Find where the given text appears and provide that cell's center as (x, y) coordinate. 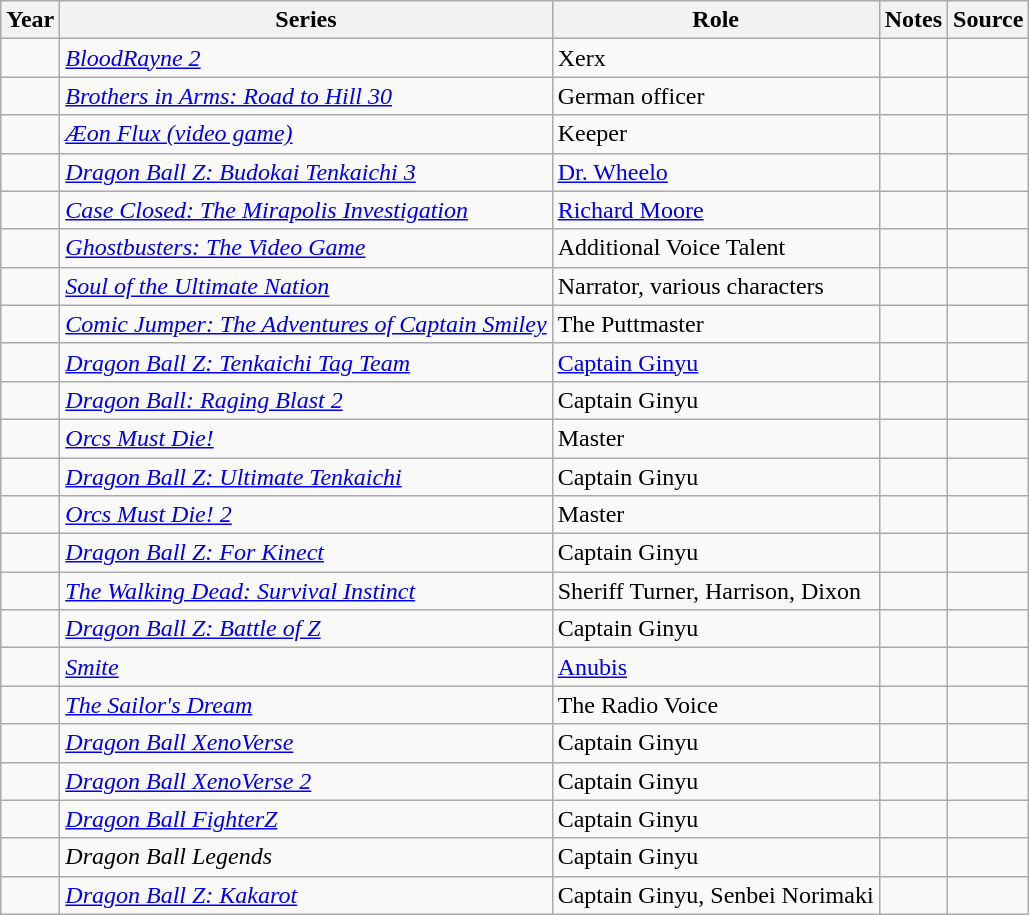
Dragon Ball XenoVerse (306, 743)
Dragon Ball: Raging Blast 2 (306, 400)
German officer (716, 96)
Dragon Ball Z: For Kinect (306, 553)
Dragon Ball Z: Ultimate Tenkaichi (306, 477)
Keeper (716, 134)
Dragon Ball Z: Tenkaichi Tag Team (306, 362)
Orcs Must Die! (306, 438)
The Radio Voice (716, 705)
Captain Ginyu, Senbei Norimaki (716, 895)
Additional Voice Talent (716, 248)
Brothers in Arms: Road to Hill 30 (306, 96)
Dr. Wheelo (716, 172)
Dragon Ball Z: Battle of Z (306, 629)
BloodRayne 2 (306, 58)
Series (306, 20)
The Walking Dead: Survival Instinct (306, 591)
Notes (913, 20)
Case Closed: The Mirapolis Investigation (306, 210)
Narrator, various characters (716, 286)
Dragon Ball Z: Budokai Tenkaichi 3 (306, 172)
Anubis (716, 667)
Role (716, 20)
Æon Flux (video game) (306, 134)
Dragon Ball Z: Kakarot (306, 895)
Soul of the Ultimate Nation (306, 286)
Orcs Must Die! 2 (306, 515)
Sheriff Turner, Harrison, Dixon (716, 591)
Year (30, 20)
Dragon Ball XenoVerse 2 (306, 781)
Richard Moore (716, 210)
The Sailor's Dream (306, 705)
Ghostbusters: The Video Game (306, 248)
Dragon Ball Legends (306, 857)
Source (988, 20)
Comic Jumper: The Adventures of Captain Smiley (306, 324)
Dragon Ball FighterZ (306, 819)
Xerx (716, 58)
The Puttmaster (716, 324)
Smite (306, 667)
